Output the (X, Y) coordinate of the center of the cell containing the given text.  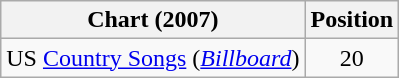
Chart (2007) (153, 20)
Position (352, 20)
US Country Songs (Billboard) (153, 58)
20 (352, 58)
